Find where the given text appears and provide that cell's center as (x, y) coordinate. 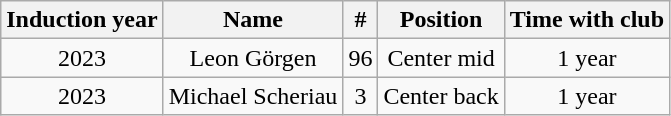
# (360, 20)
96 (360, 58)
Leon Görgen (253, 58)
Name (253, 20)
Position (441, 20)
Time with club (586, 20)
Induction year (82, 20)
Center mid (441, 58)
Center back (441, 96)
Michael Scheriau (253, 96)
3 (360, 96)
